Locate the cell with the specified text and output its [X, Y] center coordinate. 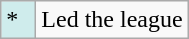
Led the league [112, 20]
* [18, 20]
